Locate the cell with the specified text and output its (X, Y) center coordinate. 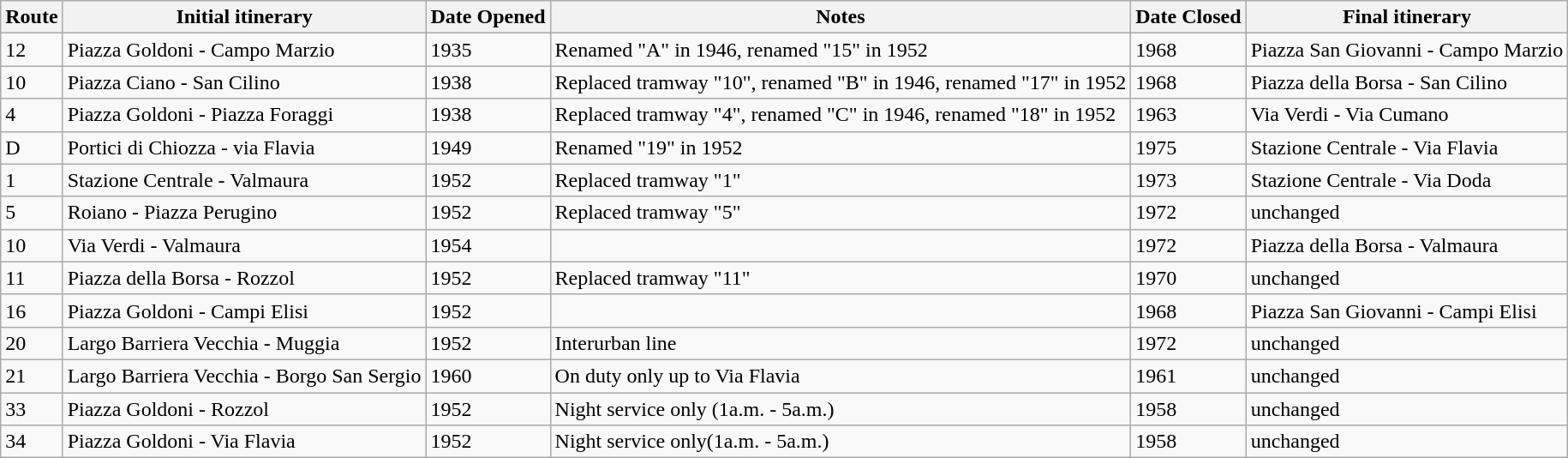
1960 (488, 376)
D (32, 148)
Roiano - Piazza Perugino (244, 213)
Piazza Ciano - San Cilino (244, 82)
Largo Barriera Vecchia - Muggia (244, 343)
Night service only(1a.m. - 5a.m.) (841, 442)
Night service only (1a.m. - 5a.m.) (841, 409)
1935 (488, 50)
Piazza San Giovanni - Campi Elisi (1407, 310)
Renamed "A" in 1946, renamed "15" in 1952 (841, 50)
Replaced tramway "5" (841, 213)
11 (32, 278)
Final itinerary (1407, 17)
Date Closed (1188, 17)
34 (32, 442)
Portici di Chiozza - via Flavia (244, 148)
1973 (1188, 180)
Notes (841, 17)
1949 (488, 148)
21 (32, 376)
Route (32, 17)
Replaced tramway "10", renamed "B" in 1946, renamed "17" in 1952 (841, 82)
Replaced tramway "1" (841, 180)
Replaced tramway "11" (841, 278)
12 (32, 50)
Piazza della Borsa - San Cilino (1407, 82)
Largo Barriera Vecchia - Borgo San Sergio (244, 376)
Via Verdi - Valmaura (244, 245)
1963 (1188, 115)
Stazione Centrale - Valmaura (244, 180)
1954 (488, 245)
1 (32, 180)
4 (32, 115)
Piazza Goldoni - Rozzol (244, 409)
33 (32, 409)
Piazza San Giovanni - Campo Marzio (1407, 50)
On duty only up to Via Flavia (841, 376)
Renamed "19" in 1952 (841, 148)
1975 (1188, 148)
16 (32, 310)
20 (32, 343)
Piazza Goldoni - Campi Elisi (244, 310)
Stazione Centrale - Via Doda (1407, 180)
Piazza Goldoni - Piazza Foraggi (244, 115)
Date Opened (488, 17)
Stazione Centrale - Via Flavia (1407, 148)
Piazza della Borsa - Rozzol (244, 278)
Via Verdi - Via Cumano (1407, 115)
Replaced tramway "4", renamed "C" in 1946, renamed "18" in 1952 (841, 115)
Piazza Goldoni - Campo Marzio (244, 50)
Initial itinerary (244, 17)
Piazza della Borsa - Valmaura (1407, 245)
5 (32, 213)
1961 (1188, 376)
1970 (1188, 278)
Interurban line (841, 343)
Piazza Goldoni - Via Flavia (244, 442)
